For the text-containing cell, return its midpoint in [X, Y] coordinate format. 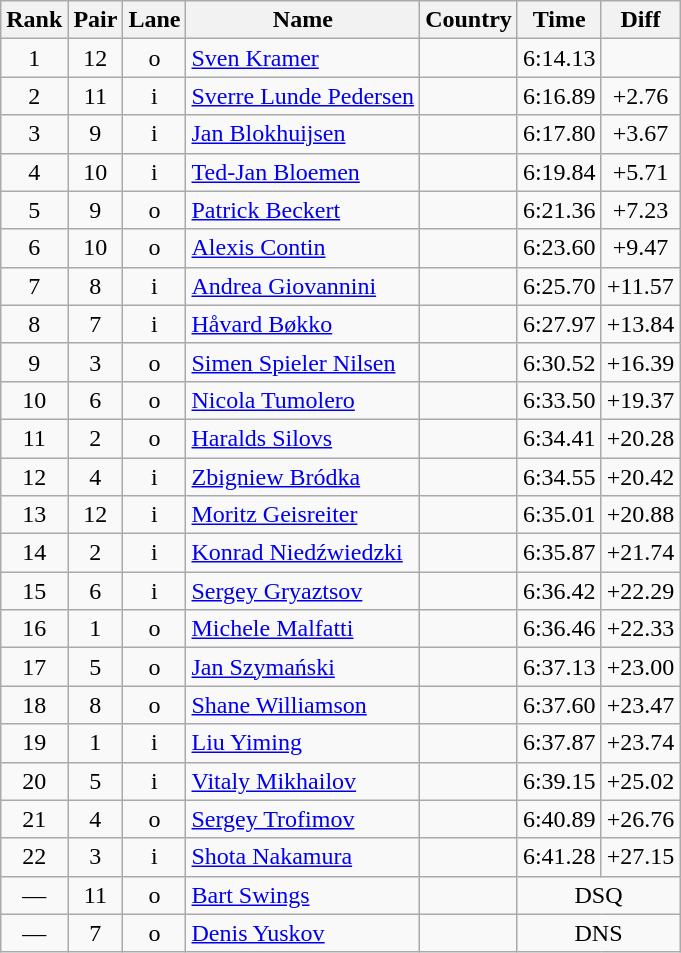
+7.23 [640, 210]
Pair [96, 20]
6:36.46 [559, 629]
Shota Nakamura [303, 857]
Andrea Giovannini [303, 286]
6:34.55 [559, 477]
17 [34, 667]
Sergey Gryaztsov [303, 591]
+16.39 [640, 362]
6:37.87 [559, 743]
+23.74 [640, 743]
Bart Swings [303, 895]
20 [34, 781]
Konrad Niedźwiedzki [303, 553]
+2.76 [640, 96]
Name [303, 20]
+5.71 [640, 172]
6:37.13 [559, 667]
6:25.70 [559, 286]
Liu Yiming [303, 743]
Haralds Silovs [303, 438]
6:33.50 [559, 400]
+11.57 [640, 286]
Lane [154, 20]
6:37.60 [559, 705]
Country [469, 20]
Patrick Beckert [303, 210]
Sven Kramer [303, 58]
Zbigniew Bródka [303, 477]
Michele Malfatti [303, 629]
6:16.89 [559, 96]
Alexis Contin [303, 248]
+19.37 [640, 400]
Simen Spieler Nilsen [303, 362]
6:21.36 [559, 210]
+3.67 [640, 134]
Shane Williamson [303, 705]
+20.28 [640, 438]
Jan Szymański [303, 667]
6:39.15 [559, 781]
6:17.80 [559, 134]
6:19.84 [559, 172]
6:35.01 [559, 515]
Time [559, 20]
Diff [640, 20]
DNS [598, 933]
+20.42 [640, 477]
Sergey Trofimov [303, 819]
+22.33 [640, 629]
Ted-Jan Bloemen [303, 172]
6:27.97 [559, 324]
Håvard Bøkko [303, 324]
6:41.28 [559, 857]
6:36.42 [559, 591]
6:14.13 [559, 58]
+23.00 [640, 667]
Vitaly Mikhailov [303, 781]
Moritz Geisreiter [303, 515]
Denis Yuskov [303, 933]
Jan Blokhuijsen [303, 134]
6:30.52 [559, 362]
6:34.41 [559, 438]
+22.29 [640, 591]
6:40.89 [559, 819]
+9.47 [640, 248]
22 [34, 857]
19 [34, 743]
6:35.87 [559, 553]
Sverre Lunde Pedersen [303, 96]
6:23.60 [559, 248]
+26.76 [640, 819]
+13.84 [640, 324]
+21.74 [640, 553]
15 [34, 591]
16 [34, 629]
Rank [34, 20]
+20.88 [640, 515]
Nicola Tumolero [303, 400]
+23.47 [640, 705]
18 [34, 705]
+25.02 [640, 781]
14 [34, 553]
+27.15 [640, 857]
21 [34, 819]
DSQ [598, 895]
13 [34, 515]
